Return the (x, y) coordinate for the center point of the cell that contains the specified text.  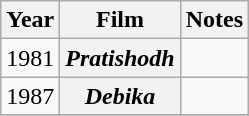
Notes (214, 20)
1981 (30, 58)
Debika (120, 96)
Year (30, 20)
Film (120, 20)
1987 (30, 96)
Pratishodh (120, 58)
